Return the [X, Y] coordinate for the center point of the cell that contains the specified text.  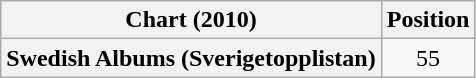
Chart (2010) [191, 20]
55 [428, 58]
Swedish Albums (Sverigetopplistan) [191, 58]
Position [428, 20]
